Extract the (X, Y) coordinate from the center of the cell holding the provided text.  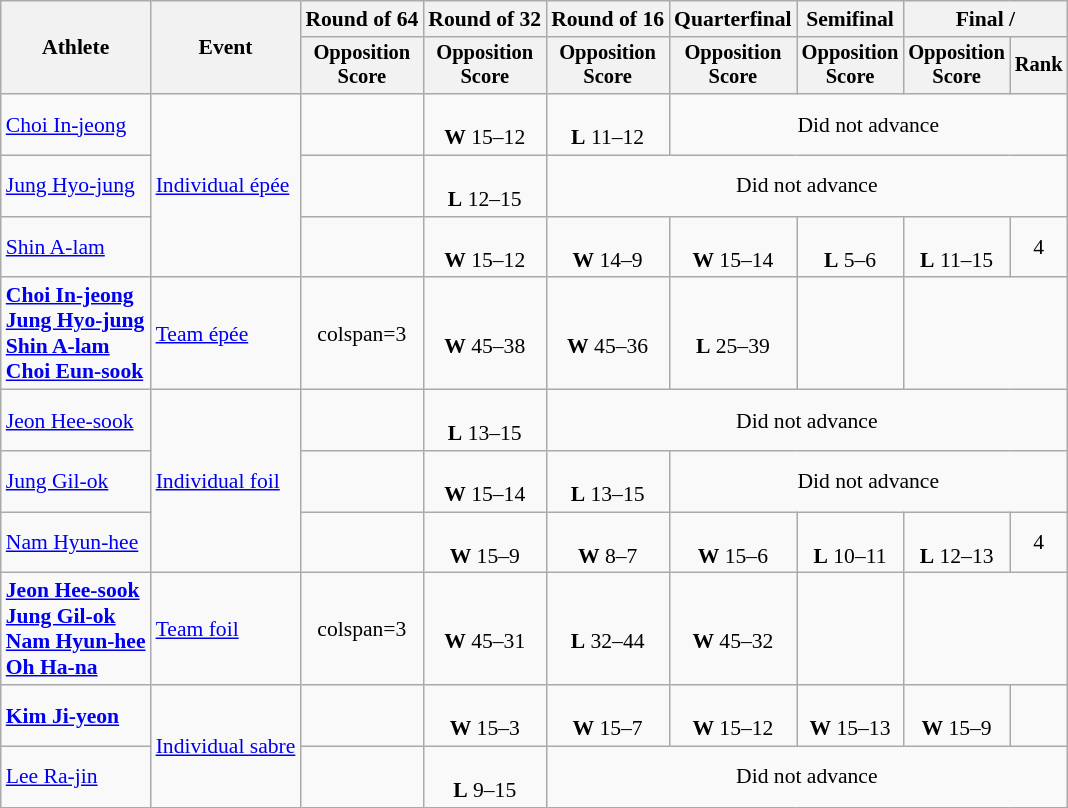
Round of 32 (484, 19)
Final / (985, 19)
Quarterfinal (733, 19)
W 15–3 (484, 716)
Round of 64 (362, 19)
Rank (1039, 66)
W 14–9 (608, 248)
Round of 16 (608, 19)
L 10–11 (850, 542)
Lee Ra-jin (76, 778)
Shin A-lam (76, 248)
Kim Ji-yeon (76, 716)
Team foil (226, 629)
Choi In-jeongJung Hyo-jungShin A-lamChoi Eun-sook (76, 334)
W 15–7 (608, 716)
Jeon Hee-sookJung Gil-okNam Hyun-heeOh Ha-na (76, 629)
W 45–36 (608, 334)
Team épée (226, 334)
W 8–7 (608, 542)
Individual sabre (226, 746)
W 15–6 (733, 542)
Jung Gil-ok (76, 482)
L 32–44 (608, 629)
L 12–15 (484, 186)
Nam Hyun-hee (76, 542)
Athlete (76, 48)
L 5–6 (850, 248)
L 11–12 (608, 124)
Individual foil (226, 482)
Choi In-jeong (76, 124)
L 9–15 (484, 778)
L 12–13 (956, 542)
Individual épée (226, 186)
W 45–32 (733, 629)
Event (226, 48)
W 45–38 (484, 334)
Jeon Hee-sook (76, 420)
Semifinal (850, 19)
L 11–15 (956, 248)
L 25–39 (733, 334)
Jung Hyo-jung (76, 186)
W 45–31 (484, 629)
W 15–13 (850, 716)
